Scan for the cell matching the given text and deliver its [x, y] coordinate at center. 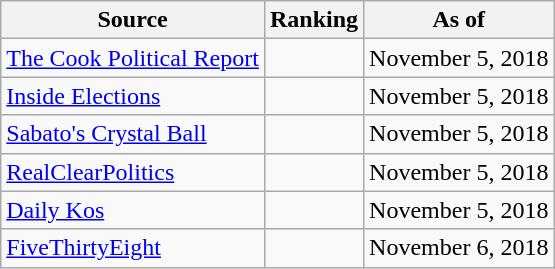
Inside Elections [133, 96]
As of [459, 20]
RealClearPolitics [133, 172]
The Cook Political Report [133, 58]
Source [133, 20]
November 6, 2018 [459, 248]
Ranking [314, 20]
FiveThirtyEight [133, 248]
Sabato's Crystal Ball [133, 134]
Daily Kos [133, 210]
